Output the [x, y] coordinate of the center of the cell containing the given text.  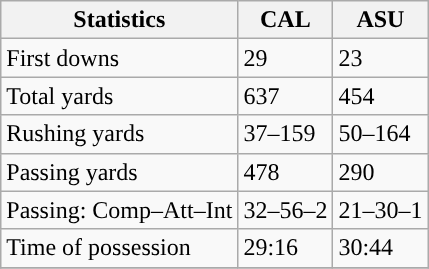
30:44 [380, 248]
290 [380, 172]
29 [286, 58]
454 [380, 96]
Passing yards [120, 172]
ASU [380, 20]
32–56–2 [286, 210]
50–164 [380, 134]
29:16 [286, 248]
478 [286, 172]
37–159 [286, 134]
Total yards [120, 96]
21–30–1 [380, 210]
Statistics [120, 20]
Time of possession [120, 248]
CAL [286, 20]
Rushing yards [120, 134]
23 [380, 58]
First downs [120, 58]
637 [286, 96]
Passing: Comp–Att–Int [120, 210]
